Detect which cell encompasses the target text, then output its [X, Y] center coordinate. 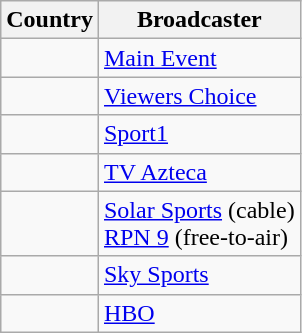
HBO [199, 313]
Main Event [199, 58]
TV Azteca [199, 172]
Viewers Choice [199, 96]
Broadcaster [199, 20]
Sky Sports [199, 275]
Country [50, 20]
Solar Sports (cable) RPN 9 (free-to-air) [199, 224]
Sport1 [199, 134]
